Locate the cell with the specified text and output its (X, Y) center coordinate. 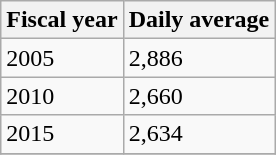
2,660 (199, 96)
2,886 (199, 58)
Daily average (199, 20)
2,634 (199, 134)
2005 (62, 58)
Fiscal year (62, 20)
2010 (62, 96)
2015 (62, 134)
